Find where the given text appears and provide that cell's center as (X, Y) coordinate. 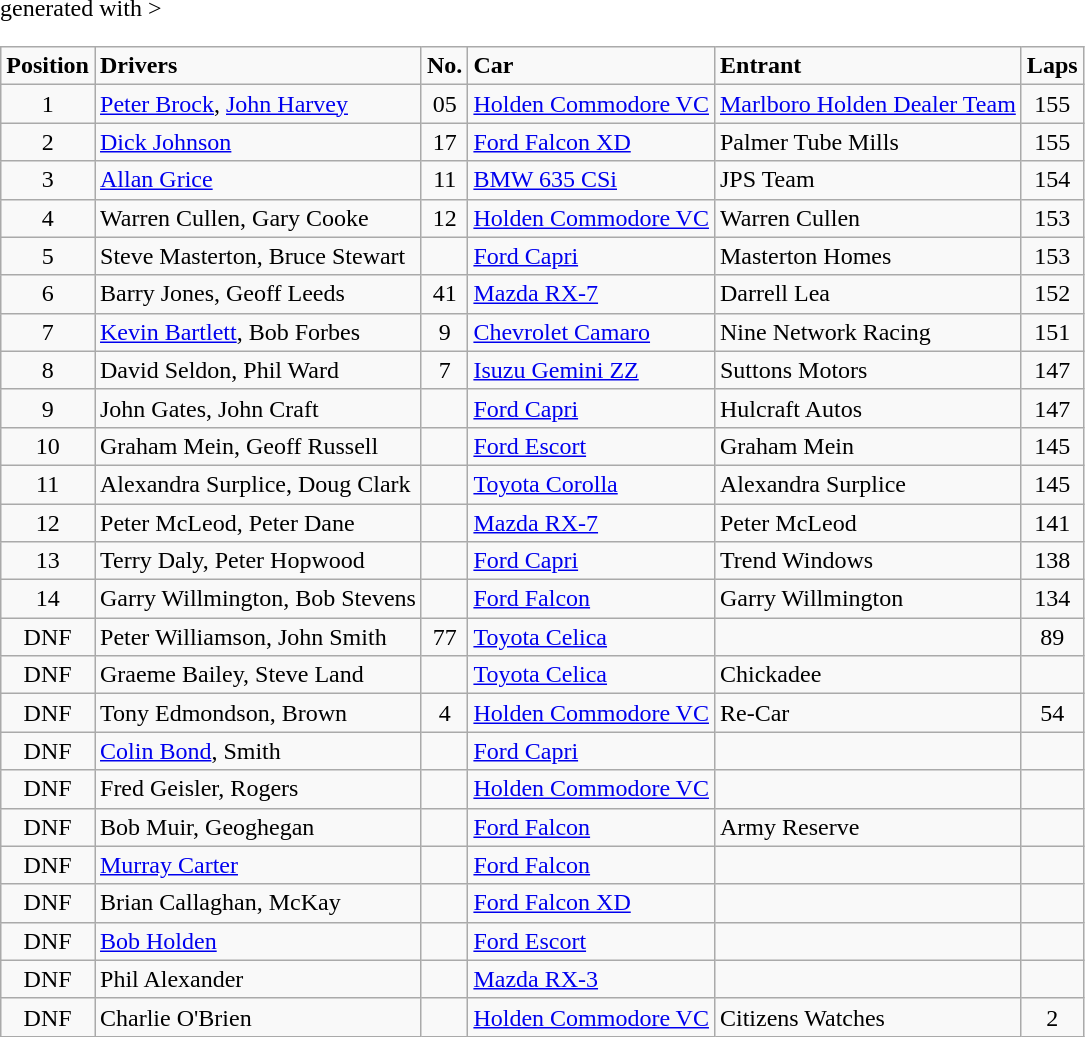
Suttons Motors (868, 370)
Chevrolet Camaro (592, 332)
Graham Mein, Geoff Russell (258, 446)
Fred Geisler, Rogers (258, 789)
BMW 635 CSi (592, 180)
Darrell Lea (868, 294)
Citizens Watches (868, 1017)
13 (48, 561)
54 (1052, 713)
141 (1052, 523)
41 (444, 294)
Graham Mein (868, 446)
JPS Team (868, 180)
Car (592, 66)
77 (444, 637)
Colin Bond, Smith (258, 751)
138 (1052, 561)
5 (48, 256)
Toyota Corolla (592, 484)
Barry Jones, Geoff Leeds (258, 294)
Re-Car (868, 713)
Chickadee (868, 675)
Nine Network Racing (868, 332)
154 (1052, 180)
Dick Johnson (258, 142)
152 (1052, 294)
89 (1052, 637)
Entrant (868, 66)
14 (48, 599)
Army Reserve (868, 827)
Garry Willmington, Bob Stevens (258, 599)
Drivers (258, 66)
Masterton Homes (868, 256)
10 (48, 446)
8 (48, 370)
Mazda RX-3 (592, 979)
Peter McLeod, Peter Dane (258, 523)
Peter McLeod (868, 523)
Steve Masterton, Bruce Stewart (258, 256)
Marlboro Holden Dealer Team (868, 104)
Phil Alexander (258, 979)
Laps (1052, 66)
No. (444, 66)
Terry Daly, Peter Hopwood (258, 561)
Peter Brock, John Harvey (258, 104)
Peter Williamson, John Smith (258, 637)
Charlie O'Brien (258, 1017)
151 (1052, 332)
Murray Carter (258, 865)
Bob Holden (258, 941)
Kevin Bartlett, Bob Forbes (258, 332)
3 (48, 180)
Alexandra Surplice (868, 484)
John Gates, John Craft (258, 408)
Bob Muir, Geoghegan (258, 827)
Warren Cullen, Gary Cooke (258, 218)
Hulcraft Autos (868, 408)
17 (444, 142)
Garry Willmington (868, 599)
Position (48, 66)
Palmer Tube Mills (868, 142)
Trend Windows (868, 561)
Alexandra Surplice, Doug Clark (258, 484)
05 (444, 104)
Allan Grice (258, 180)
134 (1052, 599)
Isuzu Gemini ZZ (592, 370)
Graeme Bailey, Steve Land (258, 675)
David Seldon, Phil Ward (258, 370)
1 (48, 104)
6 (48, 294)
Warren Cullen (868, 218)
Brian Callaghan, McKay (258, 903)
Tony Edmondson, Brown (258, 713)
